Detect which cell encompasses the target text, then output its (X, Y) center coordinate. 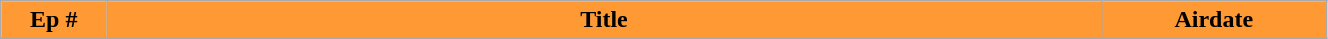
Ep # (54, 20)
Airdate (1214, 20)
Title (604, 20)
